For the text-containing cell, return its midpoint in [X, Y] coordinate format. 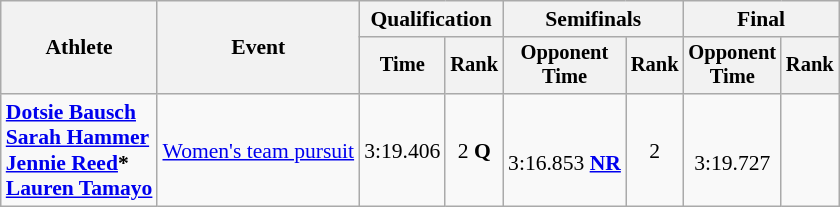
Final [762, 19]
2 [655, 150]
Qualification [431, 19]
3:16.853 NR [564, 150]
3:19.727 [732, 150]
Semifinals [593, 19]
Women's team pursuit [258, 150]
Dotsie BauschSarah HammerJennie Reed*Lauren Tamayo [80, 150]
3:19.406 [402, 150]
Athlete [80, 48]
2 Q [474, 150]
Event [258, 48]
Time [402, 66]
